Pinpoint the cell where the given text exists, returning its [X, Y] midpoint coordinate. 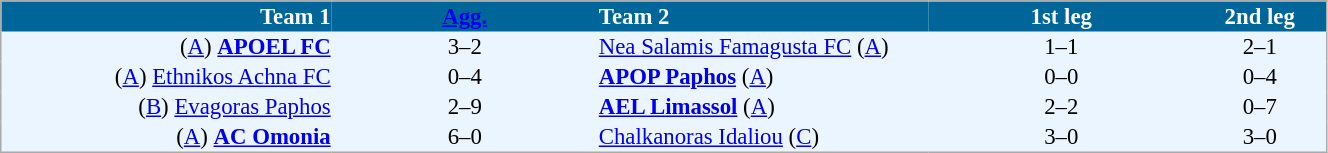
APOP Paphos (A) [762, 77]
Team 2 [762, 16]
Agg. [464, 16]
(A) APOEL FC [166, 47]
3–2 [464, 47]
1–1 [1062, 47]
(A) Ethnikos Achna FC [166, 77]
0–0 [1062, 77]
Team 1 [166, 16]
Chalkanoras Idaliou (C) [762, 137]
2–1 [1260, 47]
6–0 [464, 137]
0–7 [1260, 107]
Nea Salamis Famagusta FC (A) [762, 47]
2nd leg [1260, 16]
2–9 [464, 107]
1st leg [1062, 16]
2–2 [1062, 107]
(A) AC Omonia [166, 137]
AEL Limassol (A) [762, 107]
(B) Evagoras Paphos [166, 107]
